Output the [x, y] coordinate of the center of the cell containing the given text.  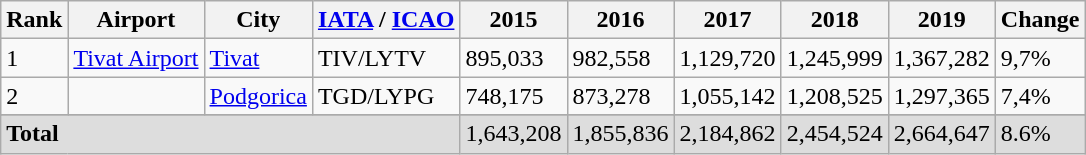
City [258, 20]
Change [1040, 20]
8.6% [1040, 134]
9,7% [1040, 58]
7,4% [1040, 96]
873,278 [620, 96]
2016 [620, 20]
1,855,836 [620, 134]
2017 [728, 20]
1,129,720 [728, 58]
Tivat [258, 58]
1,643,208 [514, 134]
1,245,999 [834, 58]
2018 [834, 20]
2 [34, 96]
1,055,142 [728, 96]
1,208,525 [834, 96]
1,297,365 [942, 96]
Total [230, 134]
2015 [514, 20]
Airport [136, 20]
Rank [34, 20]
982,558 [620, 58]
2,454,524 [834, 134]
2019 [942, 20]
IATA / ICAO [386, 20]
TGD/LYPG [386, 96]
895,033 [514, 58]
Podgorica [258, 96]
2,664,647 [942, 134]
Tivat Airport [136, 58]
748,175 [514, 96]
TIV/LYTV [386, 58]
2,184,862 [728, 134]
1,367,282 [942, 58]
1 [34, 58]
